Find where the given text appears and provide that cell's center as (x, y) coordinate. 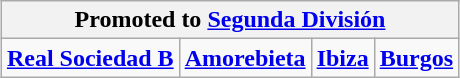
Promoted to Segunda División (230, 20)
Real Sociedad B (90, 58)
Ibiza (342, 58)
Amorebieta (245, 58)
Burgos (416, 58)
